Detect which cell encompasses the target text, then output its (x, y) center coordinate. 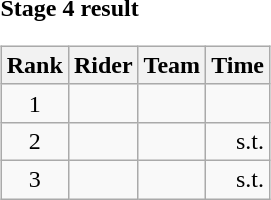
3 (34, 179)
2 (34, 141)
Rider (103, 65)
Team (172, 65)
Time (238, 65)
Rank (34, 65)
1 (34, 103)
